Extract the (X, Y) coordinate from the center of the cell holding the provided text.  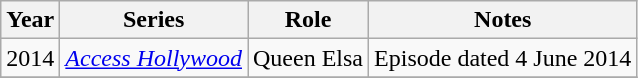
Role (308, 20)
Queen Elsa (308, 58)
Year (30, 20)
Series (154, 20)
2014 (30, 58)
Access Hollywood (154, 58)
Episode dated 4 June 2014 (503, 58)
Notes (503, 20)
